Return [x, y] of the center of cell containing provided text 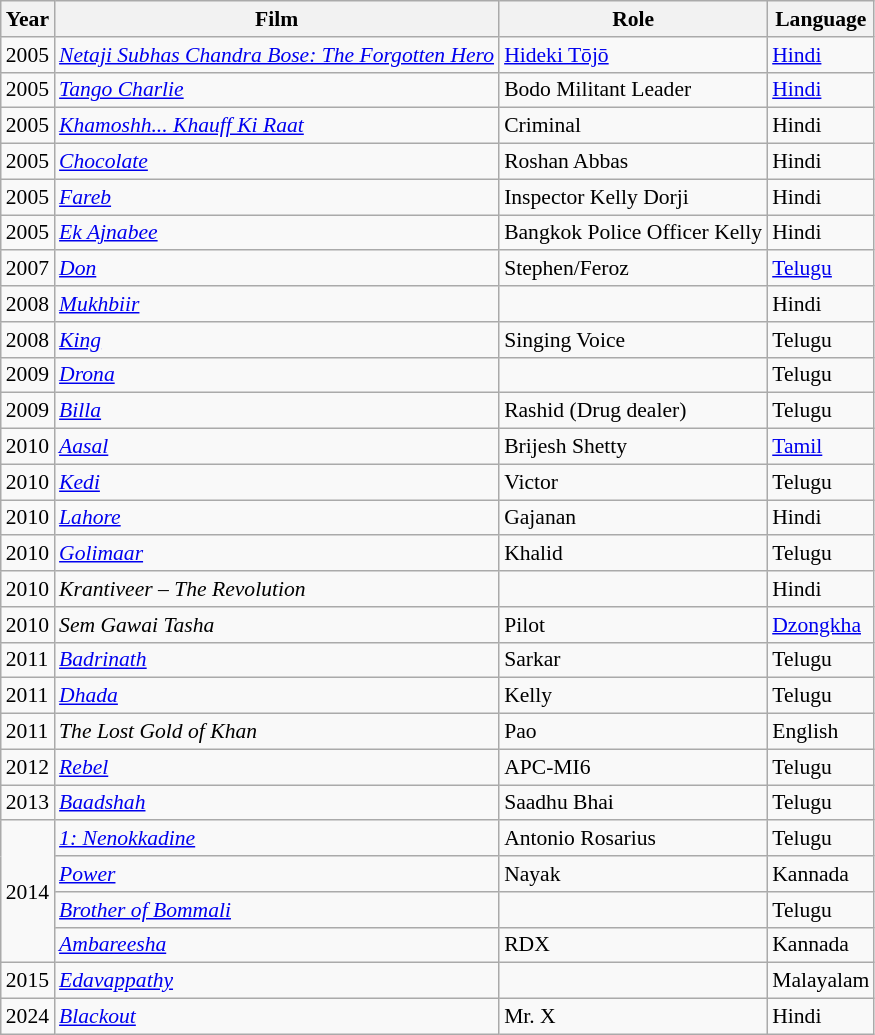
Inspector Kelly Dorji [633, 197]
Krantiveer – The Revolution [276, 589]
Lahore [276, 518]
Rebel [276, 767]
Tamil [820, 447]
Nayak [633, 874]
Dhada [276, 696]
Malayalam [820, 981]
2013 [28, 803]
Ek Ajnabee [276, 233]
Gajanan [633, 518]
Mukhbiir [276, 304]
Victor [633, 482]
Saadhu Bhai [633, 803]
Kelly [633, 696]
Brother of Bommali [276, 910]
Khalid [633, 554]
APC-MI6 [633, 767]
Golimaar [276, 554]
Dzongkha [820, 625]
Tango Charlie [276, 90]
RDX [633, 945]
1: Nenokkadine [276, 839]
King [276, 340]
2015 [28, 981]
Netaji Subhas Chandra Bose: The Forgotten Hero [276, 55]
Baadshah [276, 803]
2012 [28, 767]
Bodo Militant Leader [633, 90]
Stephen/Feroz [633, 269]
Blackout [276, 1017]
Brijesh Shetty [633, 447]
Language [820, 19]
2024 [28, 1017]
Film [276, 19]
English [820, 732]
Edavappathy [276, 981]
Hideki Tōjō [633, 55]
Roshan Abbas [633, 162]
Rashid (Drug dealer) [633, 411]
Antonio Rosarius [633, 839]
Bangkok Police Officer Kelly [633, 233]
2007 [28, 269]
Ambareesha [276, 945]
Kedi [276, 482]
Badrinath [276, 660]
Fareb [276, 197]
Chocolate [276, 162]
Drona [276, 375]
Year [28, 19]
Aasal [276, 447]
Billa [276, 411]
Pao [633, 732]
Criminal [633, 126]
Pilot [633, 625]
Singing Voice [633, 340]
Khamoshh... Khauff Ki Raat [276, 126]
Don [276, 269]
Role [633, 19]
2014 [28, 892]
Sarkar [633, 660]
Power [276, 874]
Sem Gawai Tasha [276, 625]
Mr. X [633, 1017]
The Lost Gold of Khan [276, 732]
